Locate the cell with the specified text and output its [X, Y] center coordinate. 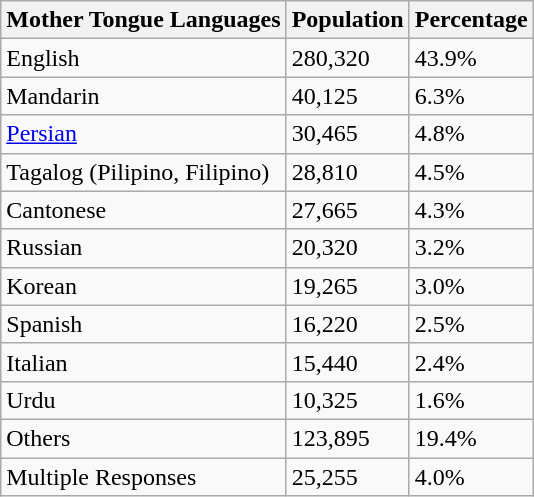
20,320 [348, 248]
Urdu [144, 400]
Tagalog (Pilipino, Filipino) [144, 172]
4.8% [471, 134]
1.6% [471, 400]
Korean [144, 286]
40,125 [348, 96]
Mother Tongue Languages [144, 20]
280,320 [348, 58]
Russian [144, 248]
Italian [144, 362]
Spanish [144, 324]
25,255 [348, 477]
English [144, 58]
Population [348, 20]
Percentage [471, 20]
28,810 [348, 172]
10,325 [348, 400]
Cantonese [144, 210]
Persian [144, 134]
4.3% [471, 210]
6.3% [471, 96]
19,265 [348, 286]
Others [144, 438]
43.9% [471, 58]
16,220 [348, 324]
15,440 [348, 362]
19.4% [471, 438]
2.5% [471, 324]
3.0% [471, 286]
3.2% [471, 248]
123,895 [348, 438]
2.4% [471, 362]
27,665 [348, 210]
4.5% [471, 172]
Multiple Responses [144, 477]
Mandarin [144, 96]
4.0% [471, 477]
30,465 [348, 134]
